From the cell containing the given text, extract its center point as [X, Y] coordinate. 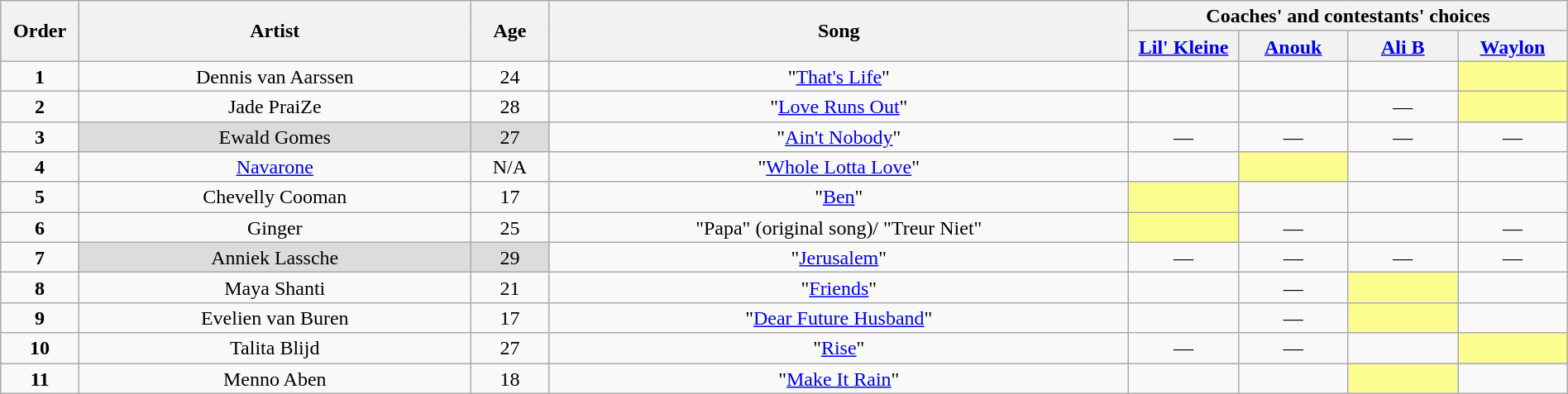
25 [509, 228]
5 [40, 197]
Ali B [1403, 46]
21 [509, 287]
"Ben" [839, 197]
"Ain't Nobody" [839, 137]
"Rise" [839, 349]
Ewald Gomes [275, 137]
"Jerusalem" [839, 258]
Artist [275, 31]
Waylon [1513, 46]
1 [40, 76]
29 [509, 258]
Anniek Lassche [275, 258]
Lil' Kleine [1184, 46]
"Love Runs Out" [839, 106]
2 [40, 106]
3 [40, 137]
Dennis van Aarssen [275, 76]
28 [509, 106]
N/A [509, 167]
"Whole Lotta Love" [839, 167]
Menno Aben [275, 378]
8 [40, 287]
Coaches' and contestants' choices [1348, 17]
Evelien van Buren [275, 317]
11 [40, 378]
Chevelly Cooman [275, 197]
10 [40, 349]
4 [40, 167]
Maya Shanti [275, 287]
Song [839, 31]
"Papa" (original song)/ "Treur Niet" [839, 228]
"Dear Future Husband" [839, 317]
"Make It Rain" [839, 378]
Anouk [1293, 46]
7 [40, 258]
24 [509, 76]
Navarone [275, 167]
Jade PraiZe [275, 106]
Ginger [275, 228]
6 [40, 228]
"That's Life" [839, 76]
Talita Blijd [275, 349]
Age [509, 31]
Order [40, 31]
"Friends" [839, 287]
18 [509, 378]
9 [40, 317]
